Capture the cell that displays the provided text and extract its (X, Y) central coordinate. 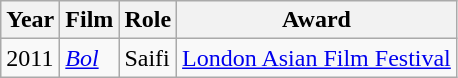
London Asian Film Festival (317, 58)
Saifi (148, 58)
Role (148, 20)
Award (317, 20)
2011 (30, 58)
Bol (90, 58)
Film (90, 20)
Year (30, 20)
